Output the (x, y) coordinate of the center of the cell containing the given text.  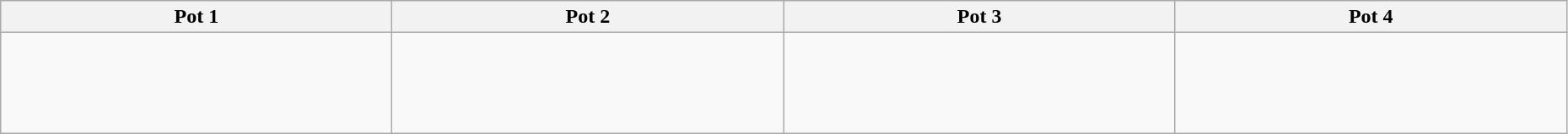
Pot 4 (1371, 17)
Pot 3 (979, 17)
Pot 2 (588, 17)
Pot 1 (197, 17)
